Find where the given text appears and provide that cell's center as (X, Y) coordinate. 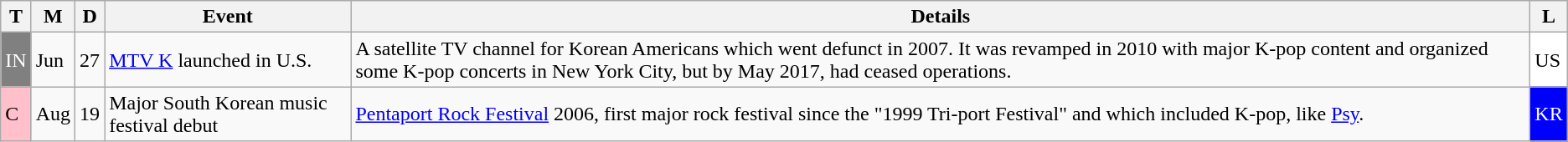
KR (1549, 114)
T (16, 17)
M (53, 17)
Details (941, 17)
Jun (53, 60)
27 (90, 60)
Pentaport Rock Festival 2006, first major rock festival since the "1999 Tri-port Festival" and which included K-pop, like Psy. (941, 114)
US (1549, 60)
L (1549, 17)
IN (16, 60)
Major South Korean music festival debut (228, 114)
19 (90, 114)
D (90, 17)
C (16, 114)
Aug (53, 114)
MTV K launched in U.S. (228, 60)
Event (228, 17)
